Determine the (X, Y) coordinate at the center of the cell enclosing the given text.  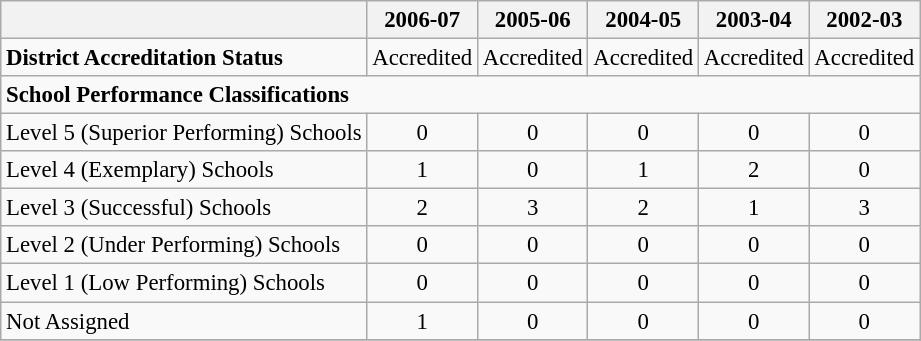
Level 5 (Superior Performing) Schools (184, 133)
2004-05 (644, 20)
School Performance Classifications (460, 95)
Level 4 (Exemplary) Schools (184, 170)
2006-07 (422, 20)
2002-03 (864, 20)
2003-04 (754, 20)
Level 3 (Successful) Schools (184, 208)
Not Assigned (184, 321)
Level 2 (Under Performing) Schools (184, 245)
Level 1 (Low Performing) Schools (184, 283)
2005-06 (532, 20)
District Accreditation Status (184, 58)
